Locate the cell with the specified text and output its [x, y] center coordinate. 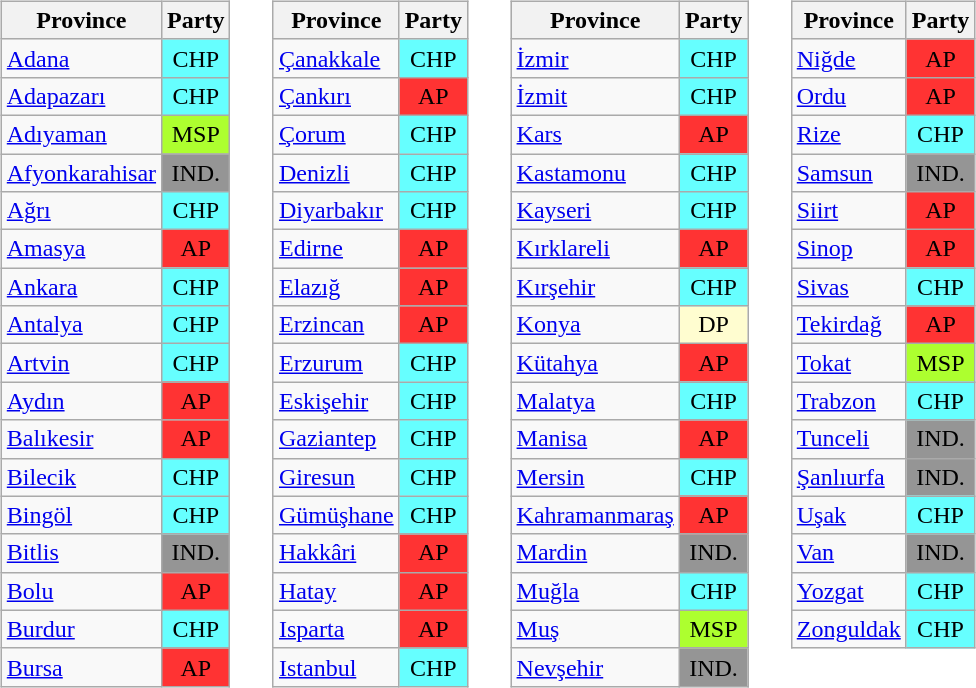
Eskişehir [336, 401]
Ordu [848, 96]
Uşak [848, 515]
İzmit [595, 96]
Mardin [595, 553]
Ankara [81, 287]
Çorum [336, 134]
Bolu [81, 591]
Istanbul [336, 667]
Tekirdağ [848, 325]
Konya [595, 325]
Tokat [848, 363]
Amasya [81, 249]
Van [848, 553]
Aydın [81, 401]
Antalya [81, 325]
Bitlis [81, 553]
Nevşehir [595, 667]
Adana [81, 58]
Elazığ [336, 287]
Adıyaman [81, 134]
Bingöl [81, 515]
Erzurum [336, 363]
DP [713, 325]
Burdur [81, 629]
Muğla [595, 591]
Kırklareli [595, 249]
Isparta [336, 629]
Malatya [595, 401]
Muş [595, 629]
Manisa [595, 439]
Ağrı [81, 211]
Siirt [848, 211]
Giresun [336, 477]
Gaziantep [336, 439]
Balıkesir [81, 439]
Çankırı [336, 96]
Erzincan [336, 325]
Gümüşhane [336, 515]
Edirne [336, 249]
Şanlıurfa [848, 477]
Trabzon [848, 401]
Tunceli [848, 439]
Diyarbakır [336, 211]
Yozgat [848, 591]
Kütahya [595, 363]
Kırşehir [595, 287]
Bursa [81, 667]
Hakkâri [336, 553]
Hatay [336, 591]
Bilecik [81, 477]
Mersin [595, 477]
Kastamonu [595, 173]
Afyonkarahisar [81, 173]
Zonguldak [848, 629]
Kahramanmaraş [595, 515]
Niğde [848, 58]
Samsun [848, 173]
Sinop [848, 249]
Artvin [81, 363]
Çanakkale [336, 58]
Kars [595, 134]
Denizli [336, 173]
Adapazarı [81, 96]
İzmir [595, 58]
Rize [848, 134]
Sivas [848, 287]
Kayseri [595, 211]
